Scan for the cell matching the given text and deliver its (x, y) coordinate at center. 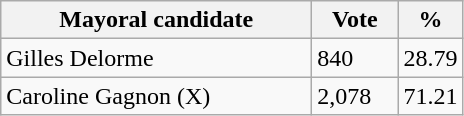
Mayoral candidate (156, 20)
2,078 (355, 96)
840 (355, 58)
28.79 (430, 58)
Caroline Gagnon (X) (156, 96)
Gilles Delorme (156, 58)
Vote (355, 20)
% (430, 20)
71.21 (430, 96)
